Detect which cell encompasses the target text, then output its (X, Y) center coordinate. 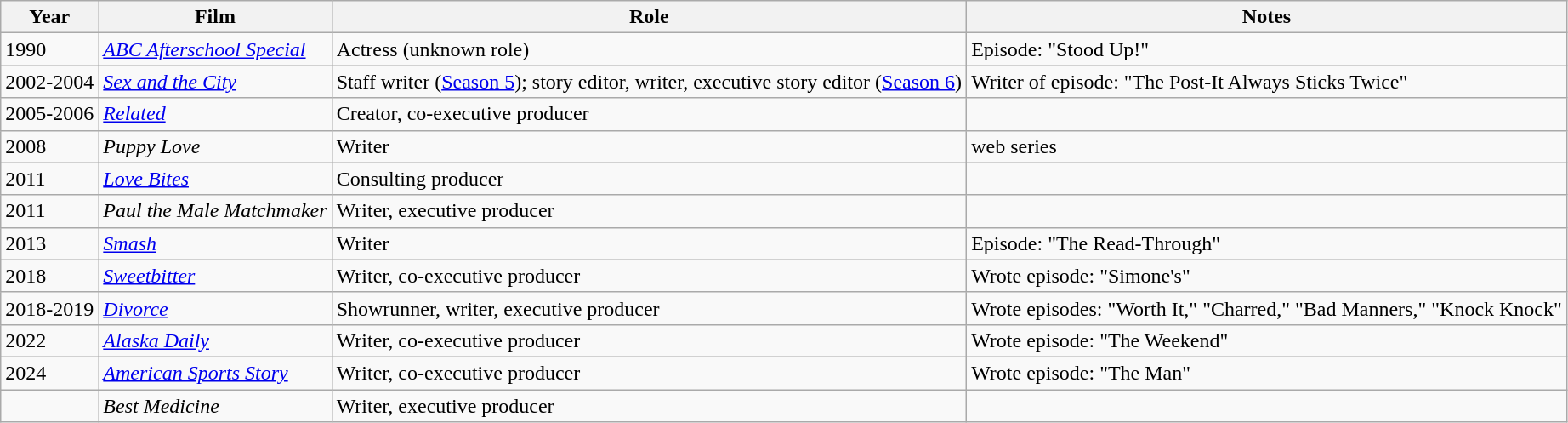
2005-2006 (49, 114)
Role (650, 17)
web series (1267, 146)
Wrote episode: "The Man" (1267, 373)
Episode: "Stood Up!" (1267, 49)
Love Bites (215, 179)
Wrote episode: "Simone's" (1267, 276)
Writer of episode: "The Post-It Always Sticks Twice" (1267, 82)
Staff writer (Season 5); story editor, writer, executive story editor (Season 6) (650, 82)
Year (49, 17)
Notes (1267, 17)
1990 (49, 49)
Film (215, 17)
2008 (49, 146)
Episode: "The Read-Through" (1267, 243)
Best Medicine (215, 406)
Sex and the City (215, 82)
2022 (49, 340)
Wrote episode: "The Weekend" (1267, 340)
American Sports Story (215, 373)
Alaska Daily (215, 340)
2024 (49, 373)
Paul the Male Matchmaker (215, 211)
Wrote episodes: "Worth It," "Charred," "Bad Manners," "Knock Knock" (1267, 308)
2002-2004 (49, 82)
2018 (49, 276)
Actress (unknown role) (650, 49)
Puppy Love (215, 146)
Consulting producer (650, 179)
2018-2019 (49, 308)
2013 (49, 243)
Showrunner, writer, executive producer (650, 308)
Related (215, 114)
Smash (215, 243)
Creator, co-executive producer (650, 114)
ABC Afterschool Special (215, 49)
Sweetbitter (215, 276)
Divorce (215, 308)
